Provide the [X, Y] coordinate of the cell's center where the given text is located.  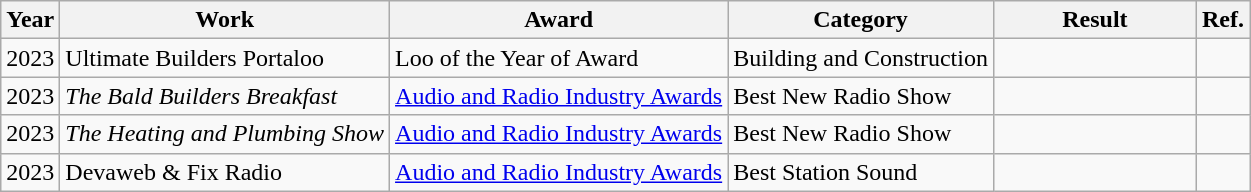
Ultimate Builders Portaloo [225, 58]
Ref. [1222, 20]
Year [30, 20]
Result [1094, 20]
Devaweb & Fix Radio [225, 172]
Work [225, 20]
Category [861, 20]
Loo of the Year of Award [559, 58]
Best Station Sound [861, 172]
Building and Construction [861, 58]
Award [559, 20]
The Heating and Plumbing Show [225, 134]
The Bald Builders Breakfast [225, 96]
